Detect which cell encompasses the target text, then output its (X, Y) center coordinate. 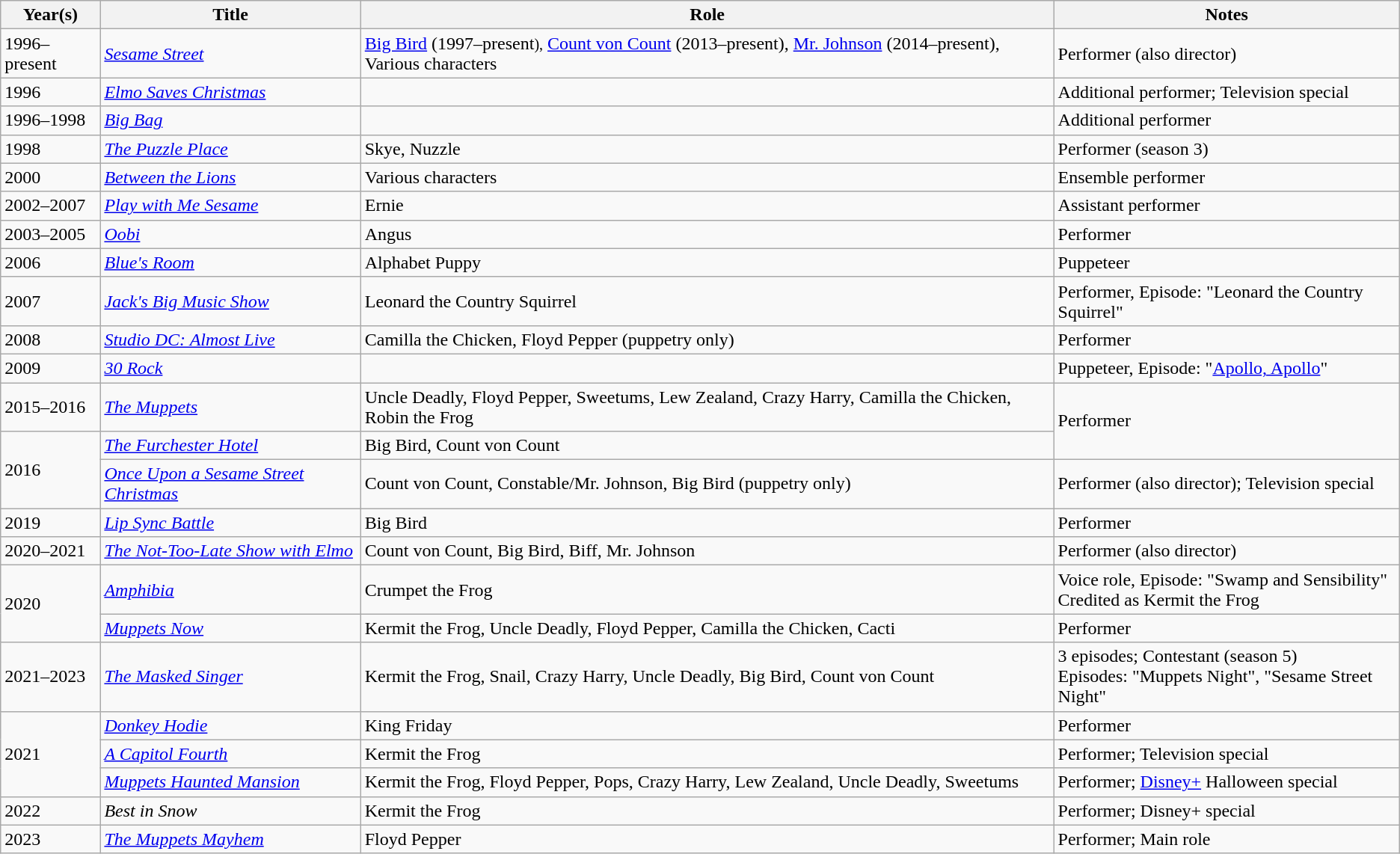
2008 (51, 340)
Leonard the Country Squirrel (707, 301)
Angus (707, 234)
Studio DC: Almost Live (230, 340)
2007 (51, 301)
1996 (51, 92)
Year(s) (51, 15)
1998 (51, 149)
Big Bird, Count von Count (707, 446)
Oobi (230, 234)
King Friday (707, 725)
The Puzzle Place (230, 149)
Voice role, Episode: "Swamp and Sensibility"Credited as Kermit the Frog (1226, 589)
Between the Lions (230, 177)
Additional performer (1226, 120)
Best in Snow (230, 811)
Kermit the Frog, Uncle Deadly, Floyd Pepper, Camilla the Chicken, Cacti (707, 628)
Donkey Hodie (230, 725)
30 Rock (230, 368)
2016 (51, 470)
Puppeteer, Episode: "Apollo, Apollo" (1226, 368)
Big Bird (1997–present), Count von Count (2013–present), Mr. Johnson (2014–present), Various characters (707, 54)
Performer; Disney+ special (1226, 811)
Notes (1226, 15)
Performer (also director); Television special (1226, 485)
The Masked Singer (230, 677)
Various characters (707, 177)
Big Bird (707, 523)
2019 (51, 523)
The Furchester Hotel (230, 446)
Skye, Nuzzle (707, 149)
2015–2016 (51, 407)
Camilla the Chicken, Floyd Pepper (puppetry only) (707, 340)
2020 (51, 604)
Lip Sync Battle (230, 523)
2003–2005 (51, 234)
Assistant performer (1226, 206)
The Muppets Mayhem (230, 839)
Alphabet Puppy (707, 262)
Play with Me Sesame (230, 206)
Count von Count, Constable/Mr. Johnson, Big Bird (puppetry only) (707, 485)
2002–2007 (51, 206)
Role (707, 15)
Kermit the Frog, Snail, Crazy Harry, Uncle Deadly, Big Bird, Count von Count (707, 677)
The Muppets (230, 407)
A Capitol Fourth (230, 754)
Blue's Room (230, 262)
Crumpet the Frog (707, 589)
3 episodes; Contestant (season 5)Episodes: "Muppets Night", "Sesame Street Night" (1226, 677)
Title (230, 15)
Big Bag (230, 120)
Muppets Haunted Mansion (230, 782)
Performer; Disney+ Halloween special (1226, 782)
Ernie (707, 206)
2021 (51, 754)
Performer (season 3) (1226, 149)
Sesame Street (230, 54)
2022 (51, 811)
2021–2023 (51, 677)
Puppeteer (1226, 262)
2023 (51, 839)
1996–1998 (51, 120)
Performer; Television special (1226, 754)
Amphibia (230, 589)
Additional performer; Television special (1226, 92)
2000 (51, 177)
Floyd Pepper (707, 839)
Uncle Deadly, Floyd Pepper, Sweetums, Lew Zealand, Crazy Harry, Camilla the Chicken, Robin the Frog (707, 407)
Performer, Episode: "Leonard the Country Squirrel" (1226, 301)
The Not-Too-Late Show with Elmo (230, 551)
2009 (51, 368)
2020–2021 (51, 551)
Once Upon a Sesame Street Christmas (230, 485)
2006 (51, 262)
Performer; Main role (1226, 839)
Ensemble performer (1226, 177)
Jack's Big Music Show (230, 301)
Kermit the Frog, Floyd Pepper, Pops, Crazy Harry, Lew Zealand, Uncle Deadly, Sweetums (707, 782)
1996–present (51, 54)
Muppets Now (230, 628)
Elmo Saves Christmas (230, 92)
Count von Count, Big Bird, Biff, Mr. Johnson (707, 551)
